Extract the (x, y) coordinate from the center of the cell holding the provided text.  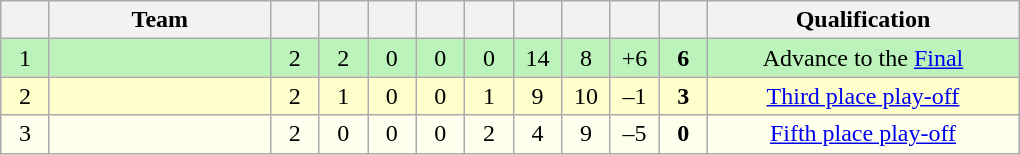
–1 (634, 96)
Qualification (862, 20)
8 (586, 58)
4 (538, 134)
+6 (634, 58)
Team (160, 20)
Third place play-off (862, 96)
14 (538, 58)
–5 (634, 134)
6 (684, 58)
Advance to the Final (862, 58)
10 (586, 96)
Fifth place play-off (862, 134)
